Determine the (x, y) coordinate at the center of the cell enclosing the given text.  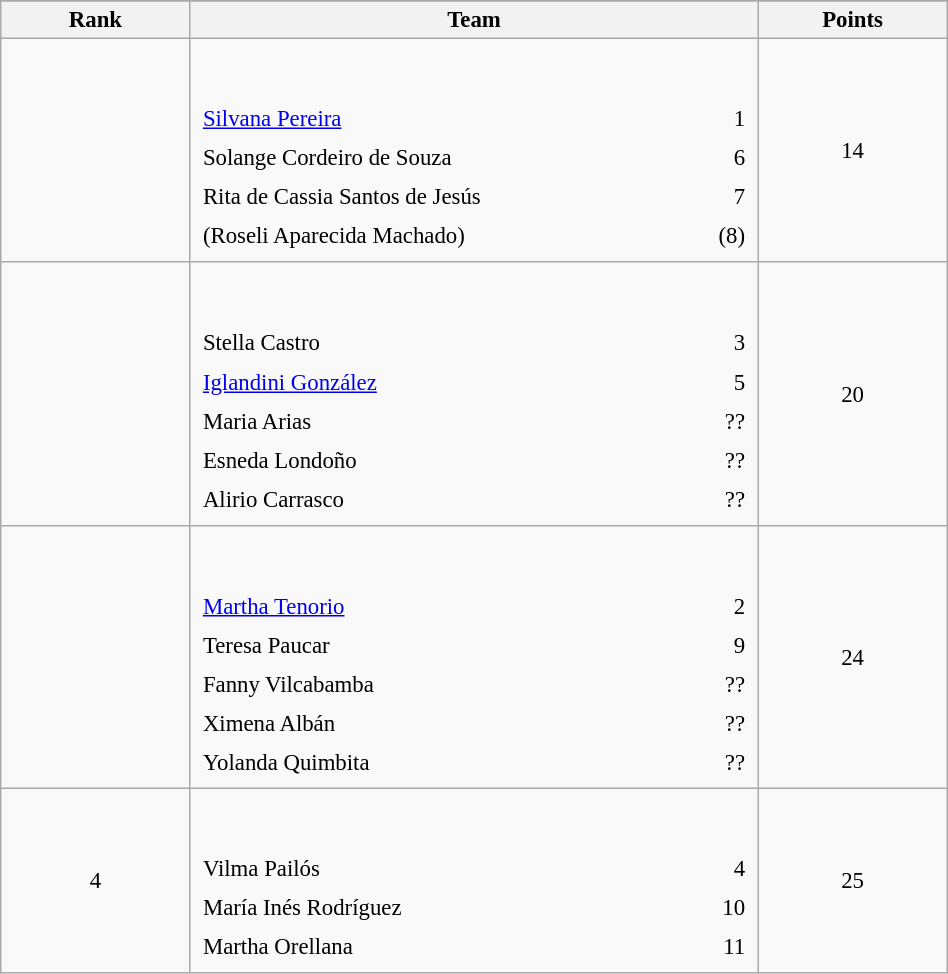
1 (720, 119)
Teresa Paucar (434, 645)
25 (852, 882)
9 (712, 645)
Silvana Pereira 1 Solange Cordeiro de Souza 6 Rita de Cassia Santos de Jesús 7 (Roseli Aparecida Machado) (8) (474, 151)
7 (720, 197)
Vilma Pailós 4 María Inés Rodríguez 10 Martha Orellana 11 (474, 882)
(Roseli Aparecida Machado) (442, 236)
Iglandini González (434, 382)
Martha Tenorio (434, 606)
5 (712, 382)
11 (714, 947)
Martha Tenorio 2 Teresa Paucar 9 Fanny Vilcabamba ?? Ximena Albán ?? Yolanda Quimbita ?? (474, 658)
Silvana Pereira (442, 119)
Stella Castro 3 Iglandini González 5 Maria Arias ?? Esneda Londoño ?? Alirio Carrasco ?? (474, 394)
10 (714, 908)
2 (712, 606)
Stella Castro (434, 343)
14 (852, 151)
Martha Orellana (436, 947)
Solange Cordeiro de Souza (442, 158)
Alirio Carrasco (434, 499)
Rita de Cassia Santos de Jesús (442, 197)
20 (852, 394)
Esneda Londoño (434, 460)
(8) (720, 236)
Rank (96, 20)
Points (852, 20)
Yolanda Quimbita (434, 762)
24 (852, 658)
3 (712, 343)
Fanny Vilcabamba (434, 684)
Team (474, 20)
Vilma Pailós (436, 869)
Ximena Albán (434, 723)
Maria Arias (434, 421)
María Inés Rodríguez (436, 908)
6 (720, 158)
